Locate the cell with the specified text and output its [x, y] center coordinate. 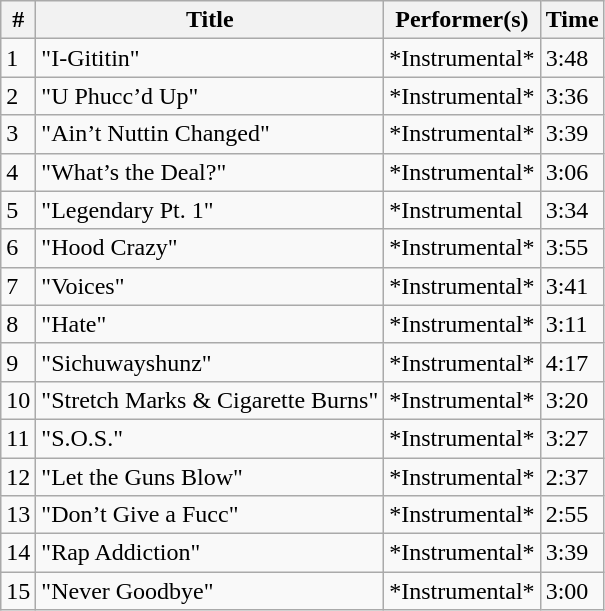
"Voices" [210, 286]
3:27 [572, 438]
13 [18, 515]
Time [572, 20]
7 [18, 286]
8 [18, 324]
"Don’t Give a Fucc" [210, 515]
3:41 [572, 286]
15 [18, 591]
# [18, 20]
2 [18, 96]
3:00 [572, 591]
3:36 [572, 96]
Title [210, 20]
"S.O.S." [210, 438]
"I-Gititin" [210, 58]
6 [18, 248]
"Ain’t Nuttin Changed" [210, 134]
4 [18, 172]
"Never Goodbye" [210, 591]
"Sichuwayshunz" [210, 362]
1 [18, 58]
Performer(s) [462, 20]
"What’s the Deal?" [210, 172]
11 [18, 438]
"Hood Crazy" [210, 248]
5 [18, 210]
3:20 [572, 400]
"Let the Guns Blow" [210, 477]
4:17 [572, 362]
3:34 [572, 210]
2:55 [572, 515]
3:55 [572, 248]
"Rap Addiction" [210, 553]
2:37 [572, 477]
3:11 [572, 324]
10 [18, 400]
9 [18, 362]
3:48 [572, 58]
12 [18, 477]
"Legendary Pt. 1" [210, 210]
*Instrumental [462, 210]
3:06 [572, 172]
"U Phucc’d Up" [210, 96]
14 [18, 553]
"Hate" [210, 324]
"Stretch Marks & Cigarette Burns" [210, 400]
3 [18, 134]
